Locate the cell with the specified text and output its [x, y] center coordinate. 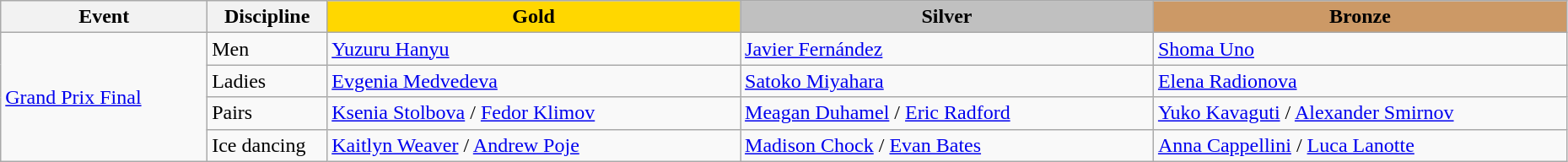
Yuko Kavaguti / Alexander Smirnov [1360, 113]
Pairs [267, 113]
Ksenia Stolbova / Fedor Klimov [534, 113]
Anna Cappellini / Luca Lanotte [1360, 145]
Men [267, 49]
Yuzuru Hanyu [534, 49]
Ice dancing [267, 145]
Satoko Miyahara [947, 81]
Ladies [267, 81]
Elena Radionova [1360, 81]
Meagan Duhamel / Eric Radford [947, 113]
Shoma Uno [1360, 49]
Evgenia Medvedeva [534, 81]
Discipline [267, 17]
Silver [947, 17]
Madison Chock / Evan Bates [947, 145]
Kaitlyn Weaver / Andrew Poje [534, 145]
Grand Prix Final [105, 97]
Bronze [1360, 17]
Gold [534, 17]
Javier Fernández [947, 49]
Event [105, 17]
